From the cell containing the given text, extract its center point as [x, y] coordinate. 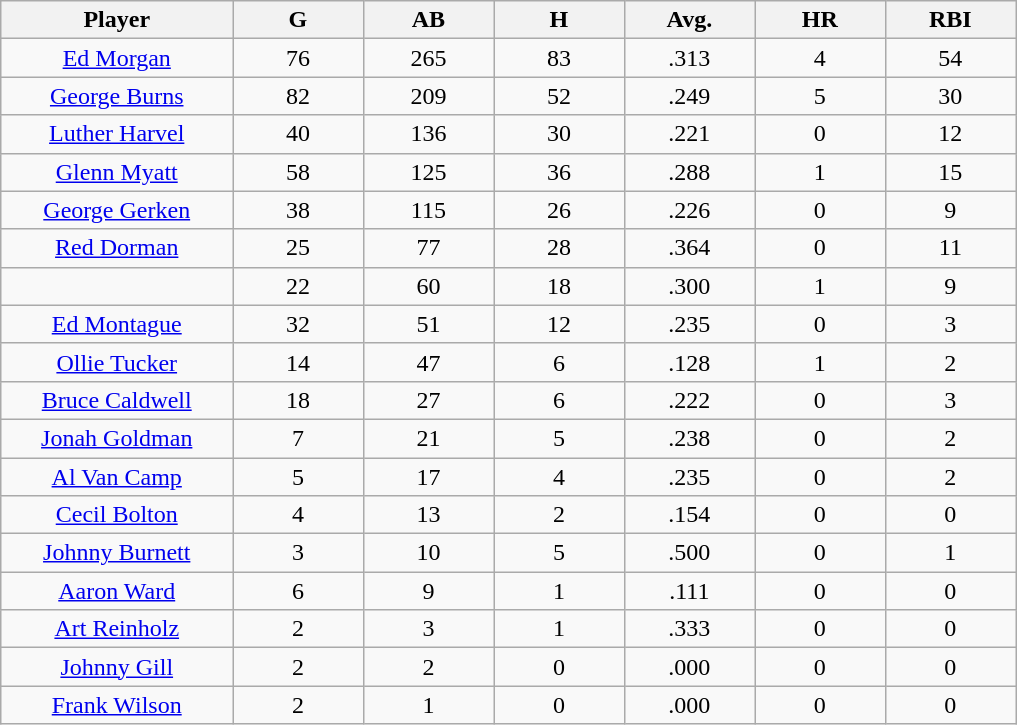
.313 [689, 58]
54 [950, 58]
Player [117, 20]
Johnny Gill [117, 667]
Red Dorman [117, 248]
60 [428, 286]
.500 [689, 553]
George Burns [117, 96]
51 [428, 324]
Luther Harvel [117, 134]
Al Van Camp [117, 477]
Johnny Burnett [117, 553]
.111 [689, 591]
58 [298, 172]
7 [298, 438]
.221 [689, 134]
83 [559, 58]
AB [428, 20]
Bruce Caldwell [117, 400]
17 [428, 477]
13 [428, 515]
RBI [950, 20]
.128 [689, 362]
125 [428, 172]
.238 [689, 438]
Avg. [689, 20]
38 [298, 210]
Glenn Myatt [117, 172]
136 [428, 134]
82 [298, 96]
22 [298, 286]
209 [428, 96]
Ed Montague [117, 324]
H [559, 20]
.288 [689, 172]
George Gerken [117, 210]
Cecil Bolton [117, 515]
.364 [689, 248]
25 [298, 248]
10 [428, 553]
Aaron Ward [117, 591]
HR [820, 20]
.300 [689, 286]
265 [428, 58]
.333 [689, 629]
40 [298, 134]
Ollie Tucker [117, 362]
32 [298, 324]
15 [950, 172]
11 [950, 248]
27 [428, 400]
47 [428, 362]
.222 [689, 400]
.154 [689, 515]
77 [428, 248]
21 [428, 438]
26 [559, 210]
76 [298, 58]
.249 [689, 96]
28 [559, 248]
52 [559, 96]
.226 [689, 210]
G [298, 20]
Art Reinholz [117, 629]
Ed Morgan [117, 58]
Jonah Goldman [117, 438]
Frank Wilson [117, 705]
14 [298, 362]
115 [428, 210]
36 [559, 172]
